Find where the given text appears and provide that cell's center as (X, Y) coordinate. 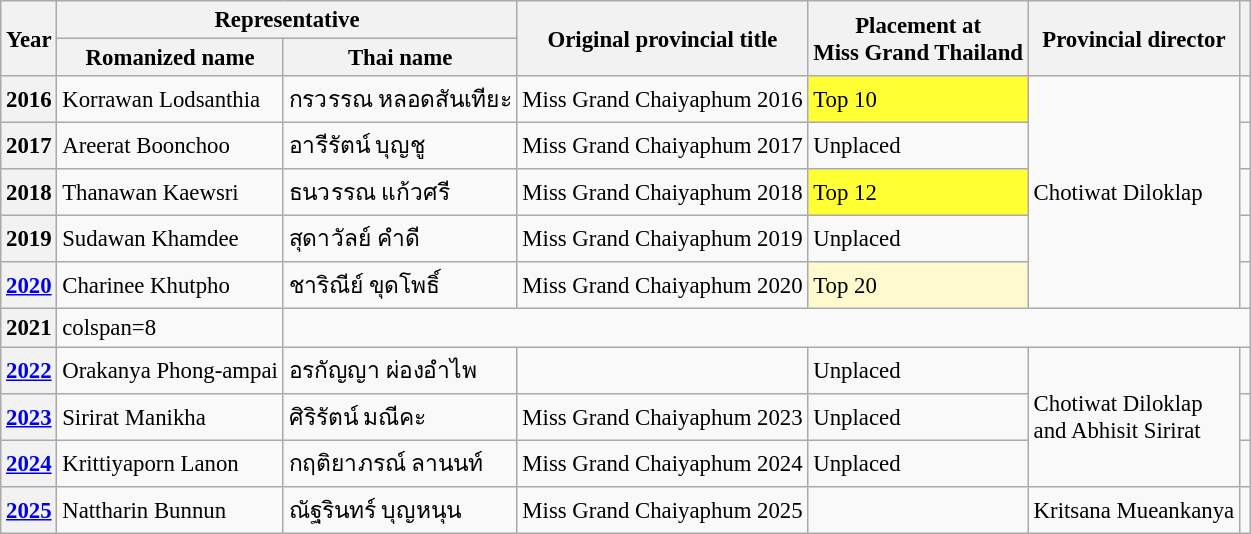
อารีรัตน์ บุญชู (400, 146)
Placement atMiss Grand Thailand (918, 38)
Chotiwat Diloklap and Abhisit Sirirat (1134, 417)
กฤติยาภรณ์ ลานนท์ (400, 464)
2017 (29, 146)
Nattharin Bunnun (170, 510)
Thai name (400, 58)
2023 (29, 416)
Top 12 (918, 192)
2021 (29, 328)
2020 (29, 286)
Charinee Khutpho (170, 286)
2022 (29, 370)
2018 (29, 192)
ธนวรรณ แก้วศรี (400, 192)
2024 (29, 464)
สุดาวัลย์ คำดี (400, 240)
Romanized name (170, 58)
Korrawan Lodsanthia (170, 100)
Chotiwat Diloklap (1134, 192)
ศิริรัตน์ มณีคะ (400, 416)
2025 (29, 510)
Miss Grand Chaiyaphum 2018 (662, 192)
Miss Grand Chaiyaphum 2023 (662, 416)
ณัฐรินทร์ บุญหนุน (400, 510)
Miss Grand Chaiyaphum 2025 (662, 510)
Provincial director (1134, 38)
Representative (287, 20)
Miss Grand Chaiyaphum 2016 (662, 100)
Miss Grand Chaiyaphum 2017 (662, 146)
Thanawan Kaewsri (170, 192)
Miss Grand Chaiyaphum 2024 (662, 464)
Year (29, 38)
2019 (29, 240)
Top 10 (918, 100)
Miss Grand Chaiyaphum 2020 (662, 286)
Original provincial title (662, 38)
Top 20 (918, 286)
2016 (29, 100)
อรกัญญา ผ่องอำไพ (400, 370)
Krittiyaporn Lanon (170, 464)
colspan=8 (170, 328)
Orakanya Phong-ampai (170, 370)
ชาริณีย์ ขุดโพธิ์ (400, 286)
Sirirat Manikha (170, 416)
Areerat Boonchoo (170, 146)
Kritsana Mueankanya (1134, 510)
Sudawan Khamdee (170, 240)
กรวรรณ หลอดสันเทียะ (400, 100)
Miss Grand Chaiyaphum 2019 (662, 240)
